Determine the [X, Y] coordinate at the center of the cell enclosing the given text.  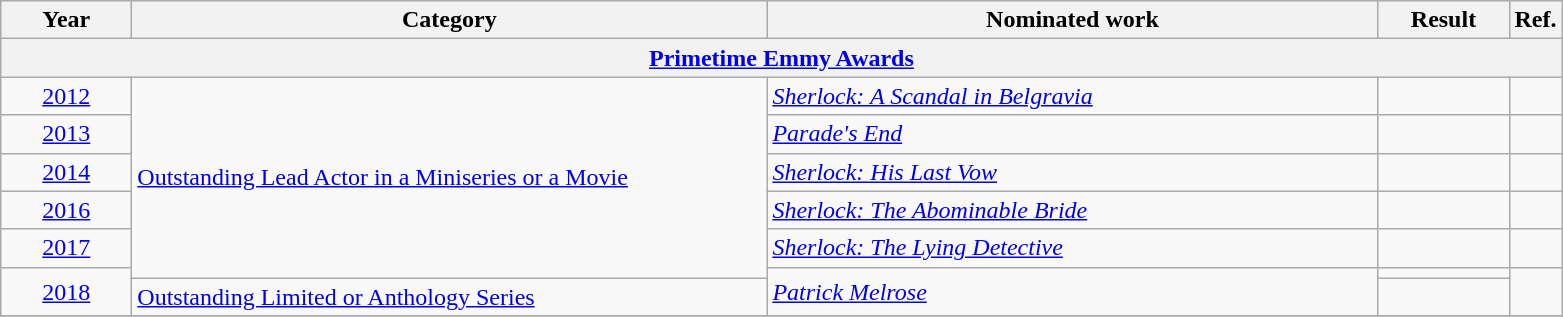
2017 [66, 248]
Category [450, 20]
Result [1444, 20]
Sherlock: The Abominable Bride [1072, 210]
2014 [66, 172]
Nominated work [1072, 20]
Year [66, 20]
Sherlock: His Last Vow [1072, 172]
Sherlock: A Scandal in Belgravia [1072, 96]
Primetime Emmy Awards [782, 58]
Sherlock: The Lying Detective [1072, 248]
2013 [66, 134]
2012 [66, 96]
Patrick Melrose [1072, 292]
Ref. [1536, 20]
Outstanding Limited or Anthology Series [450, 297]
2018 [66, 292]
2016 [66, 210]
Outstanding Lead Actor in a Miniseries or a Movie [450, 178]
Parade's End [1072, 134]
